Identify which cell holds the provided text, then report its [x, y] central coordinate. 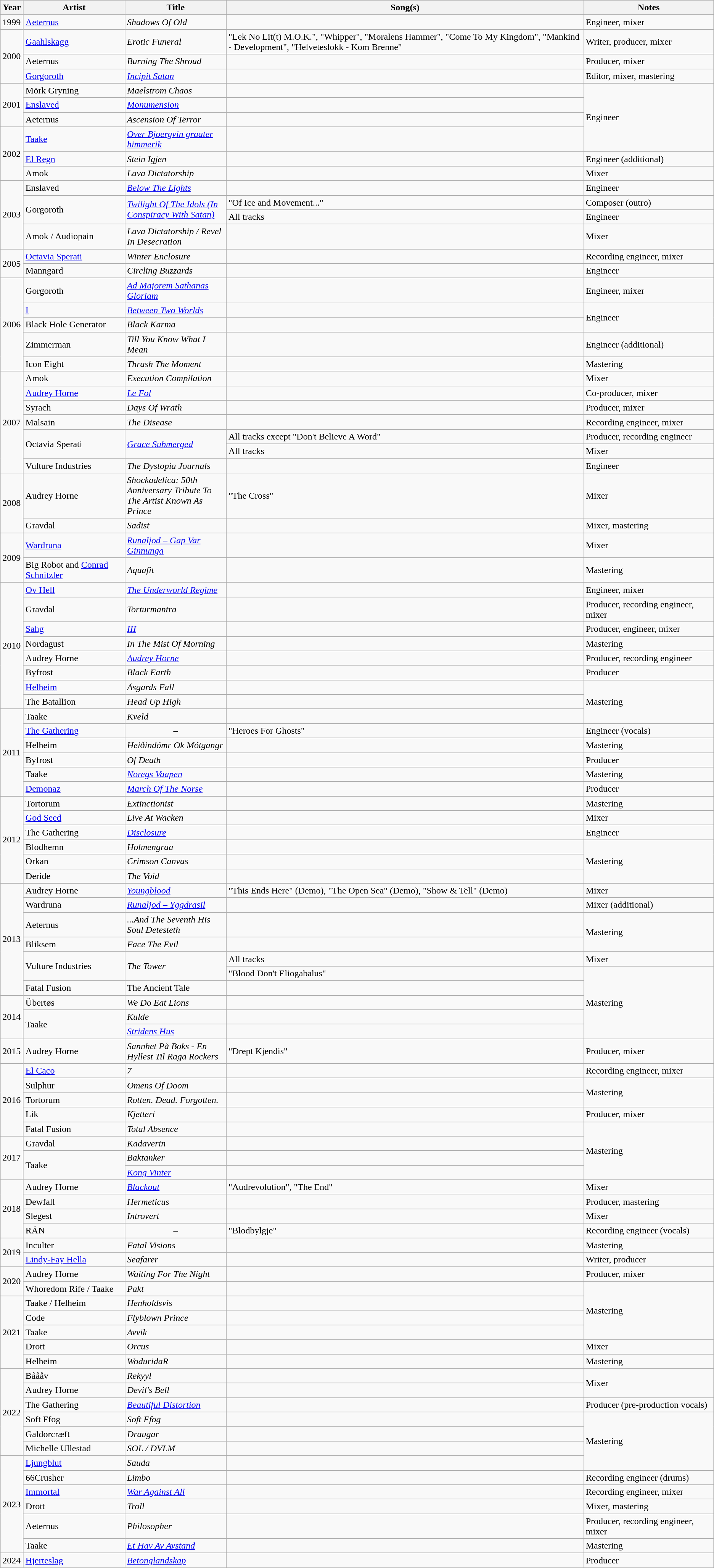
Betonglandskap [175, 1560]
Producer, engineer, mixer [648, 629]
"Lek No Lit(t) M.O.K.", "Whipper", "Moralens Hammer", "Come To My Kingdom", "Mankind - Development", "Helveteslokk - Kom Brenne" [405, 42]
Till You Know What I Mean [175, 344]
Sahg [74, 629]
Torturmantra [175, 610]
El Regn [74, 159]
Burning The Shroud [175, 61]
Taake / Helheim [74, 1303]
Limbo [175, 1478]
2014 [12, 1017]
Waiting For The Night [175, 1274]
Ad Majorem Sathanas Gloriam [175, 291]
Code [74, 1318]
Runaljod – Yggdrasil [175, 905]
Lindy-Fay Hella [74, 1260]
Of Death [175, 760]
Sauda [175, 1463]
Rekyyl [175, 1376]
Over Bjoergvin graater himmerik [175, 139]
Aquafit [175, 570]
Heiðindómr Ok Mótgangr [175, 745]
Et Hav Av Avstand [175, 1546]
Demonaz [74, 789]
Shockadelica: 50th Anniversary Tribute To The Artist Known As Prince [175, 496]
Manngard [74, 271]
Disclosure [175, 832]
Execution Compilation [175, 378]
Noregs Vaapen [175, 774]
Black Hole Generator [74, 325]
The Ancient Tale [175, 988]
Blackout [175, 1187]
2021 [12, 1332]
Galdorcræft [74, 1434]
The Underworld Regime [175, 590]
"Blood Don't Eliogabalus" [405, 973]
God Seed [74, 818]
2009 [12, 558]
2002 [12, 153]
Notes [648, 8]
The Batallion [74, 702]
Amok / Audiopain [74, 237]
Lava Dictatorship / Revel In Desecration [175, 237]
Twilight Of The Idols (In Conspiracy With Satan) [175, 210]
Båååv [74, 1376]
Åsgards Fall [175, 687]
Syrach [74, 407]
Engineer (vocals) [648, 731]
7 [175, 1071]
Erotic Funeral [175, 42]
Orcus [175, 1347]
Composer (outro) [648, 203]
Mörk Gryning [74, 90]
Sadist [175, 526]
Le Fol [175, 393]
Kveld [175, 716]
SOL / DVLM [175, 1448]
March Of The Norse [175, 789]
Deride [74, 876]
Ljungblut [74, 1463]
Bliksem [74, 944]
Seafarer [175, 1260]
Ascension Of Terror [175, 119]
Head Up High [175, 702]
WoduridaR [175, 1361]
Philosopher [175, 1526]
Winter Enclosure [175, 256]
Dewfall [74, 1201]
...And The Seventh His Soul Detesteth [175, 925]
Title [175, 8]
1999 [12, 22]
Sannhet På Boks - En Hyllest Til Raga Rockers [175, 1051]
2017 [12, 1158]
Rotten. Dead. Forgotten. [175, 1100]
We Do Eat Lions [175, 1002]
Song(s) [405, 8]
2023 [12, 1504]
Extinctionist [175, 803]
The Void [175, 876]
Face The Evil [175, 944]
Ov Hell [74, 590]
2006 [12, 325]
Nordagust [74, 644]
2013 [12, 939]
Kjetteri [175, 1114]
Stridens Hus [175, 1032]
2012 [12, 840]
2008 [12, 503]
"Of Ice and Movement..." [405, 203]
Monumension [175, 105]
All tracks except "Don't Believe A Word" [405, 436]
Co-producer, mixer [648, 393]
Shadows Of Old [175, 22]
Hjerteslag [74, 1560]
Draugar [175, 1434]
Whoredom Rife / Taake [74, 1289]
Circling Buzzards [175, 271]
Writer, producer, mixer [648, 42]
"The Cross" [405, 496]
Kong Vinter [175, 1172]
Sulphur [74, 1085]
Icon Eight [74, 364]
Kadaverin [175, 1143]
Kulde [175, 1017]
Avvik [175, 1332]
Hermeticus [175, 1201]
The Disease [175, 422]
Grace Submerged [175, 444]
Blodhemn [74, 847]
Youngblood [175, 890]
Producer (pre-production vocals) [648, 1405]
Artist [74, 8]
Gaahlskagg [74, 42]
The Tower [175, 966]
Zimmerman [74, 344]
Michelle Ullestad [74, 1448]
Year [12, 8]
Black Karma [175, 325]
Baktanker [175, 1158]
War Against All [175, 1492]
"This Ends Here" (Demo), "The Open Sea" (Demo), "Show & Tell" (Demo) [405, 890]
Stein Igjen [175, 159]
El Caco [74, 1071]
2010 [12, 646]
"Drept Kjendis" [405, 1051]
Crimson Canvas [175, 861]
2011 [12, 752]
Writer, producer [648, 1260]
Incipit Satan [175, 76]
2015 [12, 1051]
Thrash The Moment [175, 364]
In The Mist Of Morning [175, 644]
Introvert [175, 1216]
Übertøs [74, 1002]
Recording engineer (vocals) [648, 1230]
Black Earth [175, 673]
2001 [12, 105]
Inculter [74, 1245]
Between Two Worlds [175, 310]
66Crusher [74, 1478]
Devil's Bell [175, 1390]
Big Robot and Conrad Schnitzler [74, 570]
"Audrevolution", "The End" [405, 1187]
Runaljod – Gap Var Ginnunga [175, 546]
Immortal [74, 1492]
Omens Of Doom [175, 1085]
III [175, 629]
Days Of Wrath [175, 407]
2024 [12, 1560]
Mixer (additional) [648, 905]
2016 [12, 1100]
2003 [12, 214]
2000 [12, 56]
"Heroes For Ghosts" [405, 731]
Lik [74, 1114]
Editor, mixer, mastering [648, 76]
I [74, 310]
The Dystopia Journals [175, 466]
2007 [12, 422]
Slegest [74, 1216]
Malsain [74, 422]
Producer, mastering [648, 1201]
Troll [175, 1507]
2019 [12, 1252]
2005 [12, 264]
Holmengraa [175, 847]
RÁN [74, 1230]
Total Absence [175, 1129]
Maelstrom Chaos [175, 90]
Henholdsvis [175, 1303]
Fatal Visions [175, 1245]
Lava Dictatorship [175, 173]
2020 [12, 1281]
Below The Lights [175, 188]
"Blodbylgje" [405, 1230]
Orkan [74, 861]
2018 [12, 1209]
2022 [12, 1412]
Recording engineer (drums) [648, 1478]
Pakt [175, 1289]
Live At Wacken [175, 818]
Beautiful Distortion [175, 1405]
Flyblown Prince [175, 1318]
